Return the (x, y) coordinate for the center point of the cell that contains the specified text.  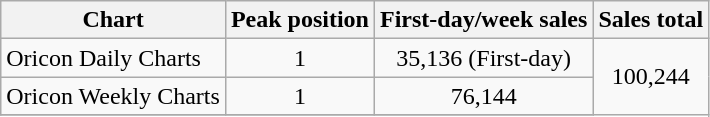
Chart (114, 20)
76,144 (483, 96)
Peak position (300, 20)
Sales total (651, 20)
35,136 (First-day) (483, 58)
Oricon Weekly Charts (114, 96)
First-day/week sales (483, 20)
100,244 (651, 77)
Oricon Daily Charts (114, 58)
